Capture the cell that displays the provided text and extract its (x, y) central coordinate. 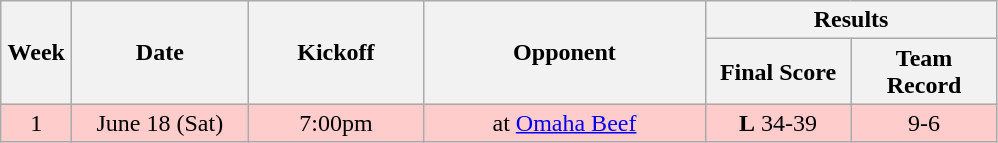
1 (36, 123)
at Omaha Beef (564, 123)
Opponent (564, 52)
L 34-39 (778, 123)
Date (160, 52)
Team Record (924, 72)
Final Score (778, 72)
9-6 (924, 123)
7:00pm (336, 123)
Kickoff (336, 52)
Week (36, 52)
June 18 (Sat) (160, 123)
Results (851, 20)
